Capture the cell that displays the provided text and extract its [x, y] central coordinate. 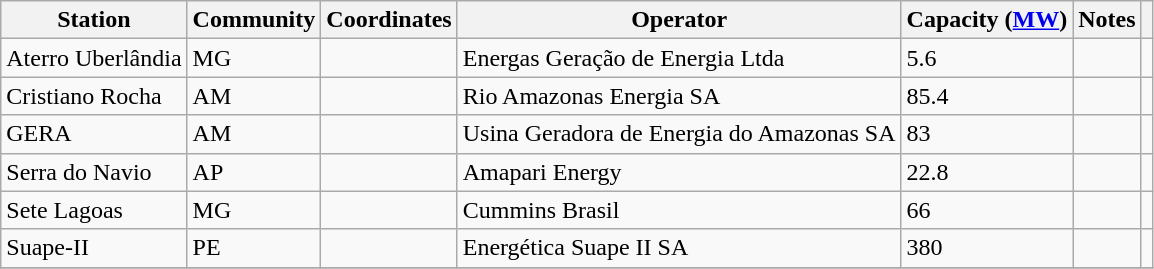
PE [254, 248]
Rio Amazonas Energia SA [679, 96]
Cummins Brasil [679, 210]
Suape-II [94, 248]
380 [987, 248]
Aterro Uberlândia [94, 58]
5.6 [987, 58]
83 [987, 134]
Cristiano Rocha [94, 96]
Station [94, 20]
Community [254, 20]
Energética Suape II SA [679, 248]
Coordinates [389, 20]
Notes [1107, 20]
Amapari Energy [679, 172]
Capacity (MW) [987, 20]
GERA [94, 134]
Serra do Navio [94, 172]
22.8 [987, 172]
Energas Geração de Energia Ltda [679, 58]
66 [987, 210]
85.4 [987, 96]
Operator [679, 20]
Usina Geradora de Energia do Amazonas SA [679, 134]
Sete Lagoas [94, 210]
AP [254, 172]
